Scan for the cell matching the given text and deliver its [x, y] coordinate at center. 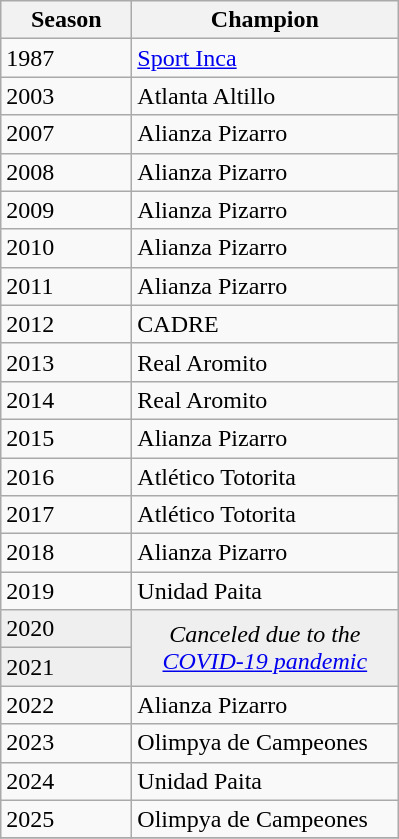
2022 [66, 705]
CADRE [265, 324]
2017 [66, 515]
2023 [66, 743]
2007 [66, 134]
2020 [66, 629]
2008 [66, 172]
2025 [66, 819]
Sport Inca [265, 58]
1987 [66, 58]
Canceled due to the COVID-19 pandemic [265, 648]
Season [66, 20]
2021 [66, 667]
2018 [66, 553]
2014 [66, 400]
2009 [66, 210]
2012 [66, 324]
2015 [66, 438]
Champion [265, 20]
2010 [66, 248]
Atlanta Altillo [265, 96]
2003 [66, 96]
2011 [66, 286]
2013 [66, 362]
2016 [66, 477]
2024 [66, 781]
2019 [66, 591]
